Capture the cell that displays the provided text and extract its [X, Y] central coordinate. 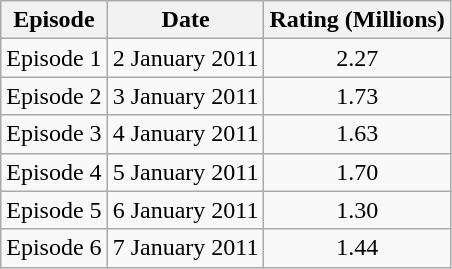
Episode 2 [54, 96]
Episode 5 [54, 210]
5 January 2011 [186, 172]
7 January 2011 [186, 248]
Date [186, 20]
1.70 [357, 172]
Episode 3 [54, 134]
Episode 4 [54, 172]
Episode 1 [54, 58]
3 January 2011 [186, 96]
2 January 2011 [186, 58]
Rating (Millions) [357, 20]
1.44 [357, 248]
6 January 2011 [186, 210]
1.63 [357, 134]
Episode 6 [54, 248]
4 January 2011 [186, 134]
1.73 [357, 96]
2.27 [357, 58]
1.30 [357, 210]
Episode [54, 20]
